For the text-containing cell, return its midpoint in (X, Y) coordinate format. 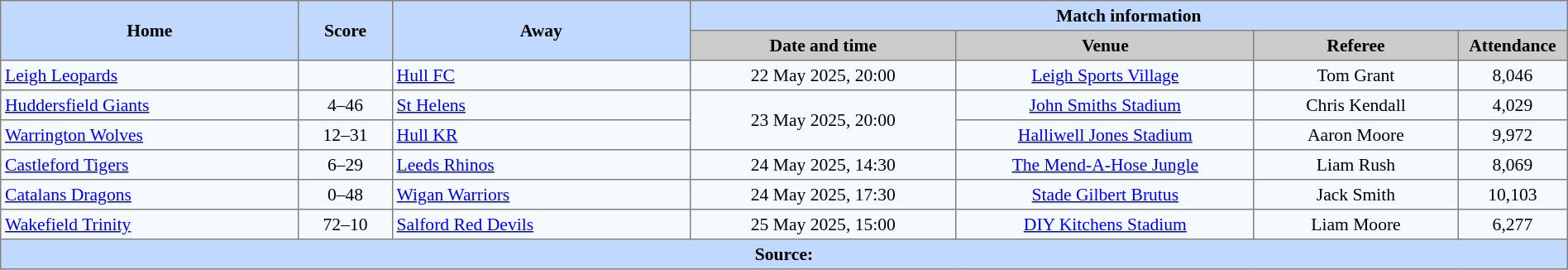
Home (150, 31)
Date and time (823, 46)
Match information (1128, 16)
Warrington Wolves (150, 135)
Hull FC (541, 75)
23 May 2025, 20:00 (823, 120)
Castleford Tigers (150, 165)
25 May 2025, 15:00 (823, 224)
4–46 (346, 105)
24 May 2025, 17:30 (823, 195)
Hull KR (541, 135)
72–10 (346, 224)
Chris Kendall (1355, 105)
John Smiths Stadium (1105, 105)
Source: (784, 254)
Away (541, 31)
Wakefield Trinity (150, 224)
8,069 (1513, 165)
4,029 (1513, 105)
6,277 (1513, 224)
9,972 (1513, 135)
Catalans Dragons (150, 195)
Leeds Rhinos (541, 165)
0–48 (346, 195)
Liam Moore (1355, 224)
Stade Gilbert Brutus (1105, 195)
The Mend-A-Hose Jungle (1105, 165)
Aaron Moore (1355, 135)
Leigh Sports Village (1105, 75)
24 May 2025, 14:30 (823, 165)
Huddersfield Giants (150, 105)
6–29 (346, 165)
Wigan Warriors (541, 195)
St Helens (541, 105)
10,103 (1513, 195)
Liam Rush (1355, 165)
DIY Kitchens Stadium (1105, 224)
Score (346, 31)
12–31 (346, 135)
Salford Red Devils (541, 224)
Leigh Leopards (150, 75)
Referee (1355, 46)
Jack Smith (1355, 195)
Attendance (1513, 46)
Tom Grant (1355, 75)
22 May 2025, 20:00 (823, 75)
Halliwell Jones Stadium (1105, 135)
8,046 (1513, 75)
Venue (1105, 46)
